For the text-containing cell, return its midpoint in [x, y] coordinate format. 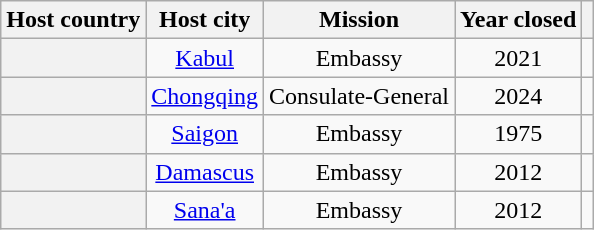
Host country [74, 20]
Mission [360, 20]
Sana'a [205, 210]
Saigon [205, 134]
2024 [518, 96]
Host city [205, 20]
1975 [518, 134]
Chongqing [205, 96]
Damascus [205, 172]
2021 [518, 58]
Kabul [205, 58]
Year closed [518, 20]
Consulate-General [360, 96]
